For the text-containing cell, return its midpoint in [X, Y] coordinate format. 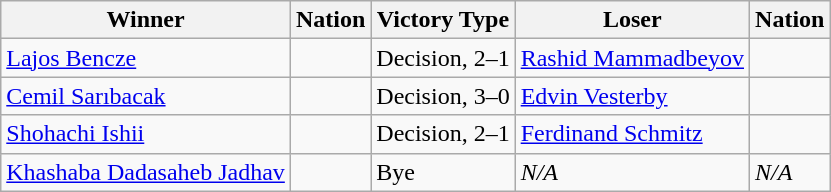
Loser [632, 20]
Decision, 3–0 [443, 96]
Khashaba Dadasaheb Jadhav [146, 172]
Ferdinand Schmitz [632, 134]
Winner [146, 20]
Lajos Bencze [146, 58]
Cemil Sarıbacak [146, 96]
Bye [443, 172]
Shohachi Ishii [146, 134]
Victory Type [443, 20]
Rashid Mammadbeyov [632, 58]
Edvin Vesterby [632, 96]
